Identify which cell holds the provided text, then report its (X, Y) central coordinate. 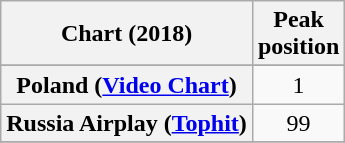
Russia Airplay (Tophit) (127, 123)
99 (298, 123)
Peakposition (298, 34)
Chart (2018) (127, 34)
Poland (Video Chart) (127, 85)
1 (298, 85)
